Pinpoint the cell where the given text exists, returning its [X, Y] midpoint coordinate. 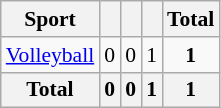
Sport [50, 19]
Volleyball [50, 55]
